Extract the (X, Y) coordinate from the center of the cell holding the provided text.  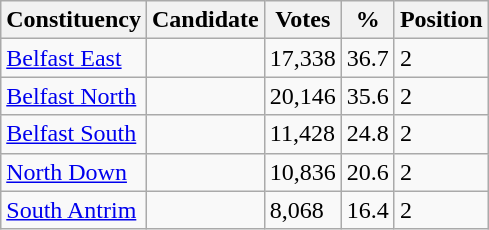
Candidate (205, 20)
Votes (302, 20)
11,428 (302, 134)
35.6 (368, 96)
20.6 (368, 172)
17,338 (302, 58)
16.4 (368, 210)
Belfast South (74, 134)
10,836 (302, 172)
Belfast North (74, 96)
24.8 (368, 134)
20,146 (302, 96)
% (368, 20)
Constituency (74, 20)
Belfast East (74, 58)
South Antrim (74, 210)
8,068 (302, 210)
North Down (74, 172)
Position (441, 20)
36.7 (368, 58)
